Find where the given text appears and provide that cell's center as (X, Y) coordinate. 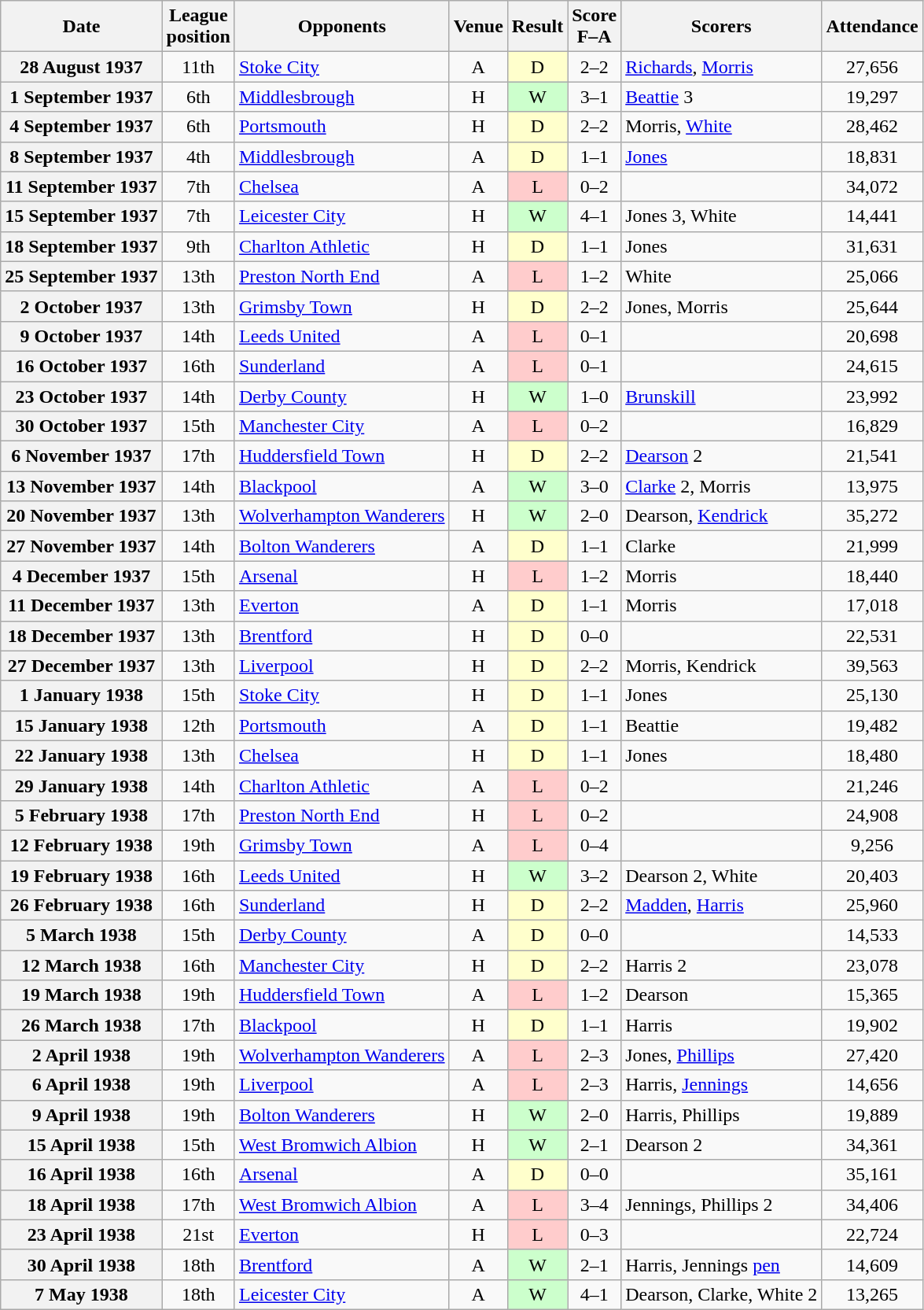
24,908 (872, 815)
3–2 (595, 876)
19,902 (872, 1025)
Beattie (722, 725)
27,420 (872, 1055)
1 September 1937 (82, 97)
Morris, Kendrick (722, 666)
0–4 (595, 845)
18,480 (872, 755)
9,256 (872, 845)
23,992 (872, 396)
18 December 1937 (82, 636)
Dearson, Clarke, White 2 (722, 1294)
31,631 (872, 246)
16 April 1938 (82, 1175)
11th (198, 67)
26 February 1938 (82, 906)
21,541 (872, 456)
18 April 1938 (82, 1205)
Madden, Harris (722, 906)
Harris, Jennings pen (722, 1264)
Jones 3, White (722, 216)
8 September 1937 (82, 157)
19,297 (872, 97)
22,724 (872, 1234)
25,130 (872, 696)
Beattie 3 (722, 97)
30 April 1938 (82, 1264)
15 January 1938 (82, 725)
35,272 (872, 516)
Harris (722, 1025)
6 April 1938 (82, 1085)
20 November 1937 (82, 516)
Clarke 2, Morris (722, 486)
Dearson (722, 995)
Clarke (722, 546)
White (722, 276)
15 April 1938 (82, 1145)
ScoreF–A (595, 27)
26 March 1938 (82, 1025)
4th (198, 157)
9 October 1937 (82, 336)
34,406 (872, 1205)
Harris 2 (722, 965)
13,975 (872, 486)
11 September 1937 (82, 186)
12 February 1938 (82, 845)
19,482 (872, 725)
28,462 (872, 127)
6 November 1937 (82, 456)
Jones, Phillips (722, 1055)
Harris, Phillips (722, 1115)
29 January 1938 (82, 785)
Morris, White (722, 127)
Dearson 2, White (722, 876)
27,656 (872, 67)
19 March 1938 (82, 995)
0–3 (595, 1234)
16 October 1937 (82, 366)
25 September 1937 (82, 276)
21,246 (872, 785)
3–4 (595, 1205)
Harris, Jennings (722, 1085)
Attendance (872, 27)
23 October 1937 (82, 396)
1–0 (595, 396)
Brunskill (722, 396)
24,615 (872, 366)
18,440 (872, 576)
20,698 (872, 336)
18,831 (872, 157)
39,563 (872, 666)
27 December 1937 (82, 666)
20,403 (872, 876)
34,361 (872, 1145)
23 April 1938 (82, 1234)
25,644 (872, 306)
7 May 1938 (82, 1294)
14,656 (872, 1085)
Opponents (341, 27)
3–1 (595, 97)
9th (198, 246)
35,161 (872, 1175)
34,072 (872, 186)
17,018 (872, 606)
22,531 (872, 636)
3–0 (595, 486)
14,533 (872, 935)
13 November 1937 (82, 486)
25,960 (872, 906)
15,365 (872, 995)
Result (537, 27)
4 September 1937 (82, 127)
25,066 (872, 276)
21st (198, 1234)
22 January 1938 (82, 755)
19 February 1938 (82, 876)
23,078 (872, 965)
5 March 1938 (82, 935)
16,829 (872, 426)
28 August 1937 (82, 67)
18 September 1937 (82, 246)
19,889 (872, 1115)
Leagueposition (198, 27)
Date (82, 27)
14,609 (872, 1264)
12 March 1938 (82, 965)
11 December 1937 (82, 606)
9 April 1938 (82, 1115)
Venue (478, 27)
27 November 1937 (82, 546)
30 October 1937 (82, 426)
2 April 1938 (82, 1055)
13,265 (872, 1294)
1 January 1938 (82, 696)
Jones, Morris (722, 306)
4 December 1937 (82, 576)
Dearson, Kendrick (722, 516)
14,441 (872, 216)
Scorers (722, 27)
Jennings, Phillips 2 (722, 1205)
Richards, Morris (722, 67)
2 October 1937 (82, 306)
21,999 (872, 546)
12th (198, 725)
15 September 1937 (82, 216)
5 February 1938 (82, 815)
